Identify which cell holds the provided text, then report its (x, y) central coordinate. 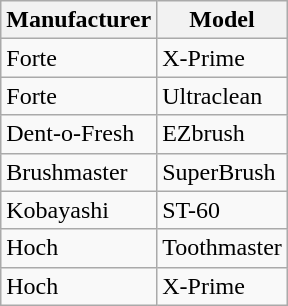
SuperBrush (222, 172)
Manufacturer (79, 20)
Model (222, 20)
EZbrush (222, 134)
ST-60 (222, 210)
Brushmaster (79, 172)
Kobayashi (79, 210)
Ultraclean (222, 96)
Dent-o-Fresh (79, 134)
Toothmaster (222, 248)
